Detect which cell encompasses the target text, then output its [x, y] center coordinate. 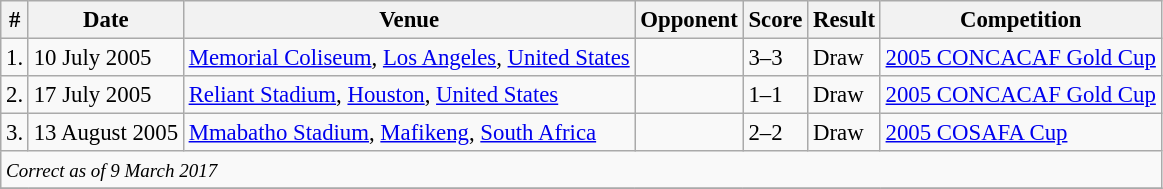
Memorial Coliseum, Los Angeles, United States [409, 58]
Date [106, 20]
2005 COSAFA Cup [1020, 133]
Mmabatho Stadium, Mafikeng, South Africa [409, 133]
1–1 [776, 95]
# [15, 20]
Competition [1020, 20]
Correct as of 9 March 2017 [581, 170]
1. [15, 58]
10 July 2005 [106, 58]
Reliant Stadium, Houston, United States [409, 95]
2–2 [776, 133]
13 August 2005 [106, 133]
Result [844, 20]
Score [776, 20]
Venue [409, 20]
Opponent [689, 20]
3. [15, 133]
3–3 [776, 58]
17 July 2005 [106, 95]
2. [15, 95]
